Output the [x, y] coordinate of the center of the cell containing the given text.  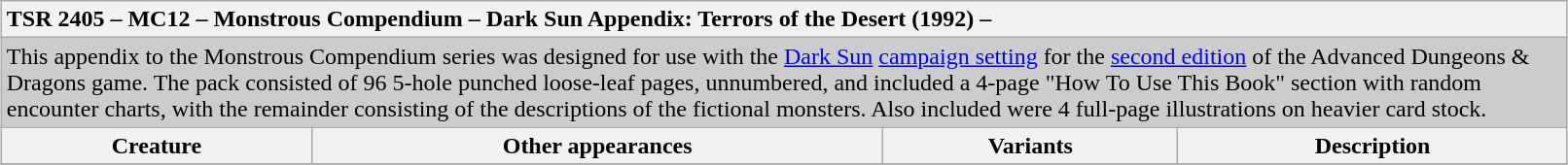
Creature [156, 146]
Variants [1031, 146]
Description [1373, 146]
Other appearances [597, 146]
TSR 2405 – MC12 – Monstrous Compendium – Dark Sun Appendix: Terrors of the Desert (1992) – [784, 19]
